Output the [X, Y] coordinate of the center of the cell containing the given text.  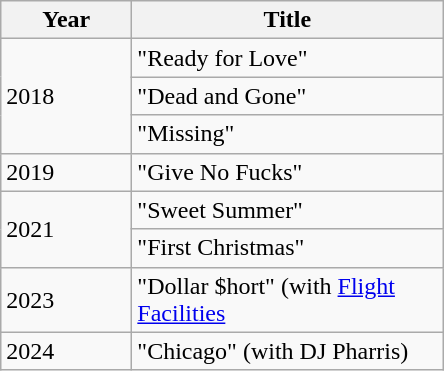
"First Christmas" [288, 248]
"Give No Fucks" [288, 172]
"Dollar $hort" (with Flight Facilities [288, 300]
2023 [66, 300]
Title [288, 20]
"Chicago" (with DJ Pharris) [288, 351]
2019 [66, 172]
"Sweet Summer" [288, 210]
"Ready for Love" [288, 58]
2018 [66, 96]
"Missing" [288, 134]
"Dead and Gone" [288, 96]
Year [66, 20]
2021 [66, 229]
2024 [66, 351]
